Return the [x, y] coordinate for the center point of the cell that contains the specified text.  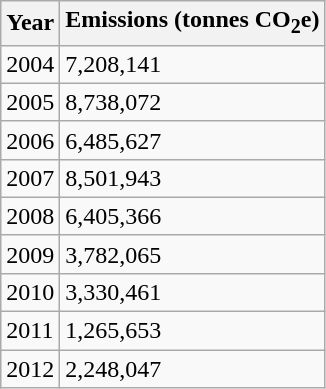
Emissions (tonnes CO2e) [192, 23]
8,738,072 [192, 102]
2012 [30, 369]
6,405,366 [192, 216]
2011 [30, 331]
8,501,943 [192, 178]
2,248,047 [192, 369]
2010 [30, 292]
2007 [30, 178]
6,485,627 [192, 140]
7,208,141 [192, 64]
2005 [30, 102]
3,330,461 [192, 292]
2004 [30, 64]
3,782,065 [192, 254]
2009 [30, 254]
2008 [30, 216]
1,265,653 [192, 331]
2006 [30, 140]
Year [30, 23]
